Output the [x, y] coordinate of the center of the cell containing the given text.  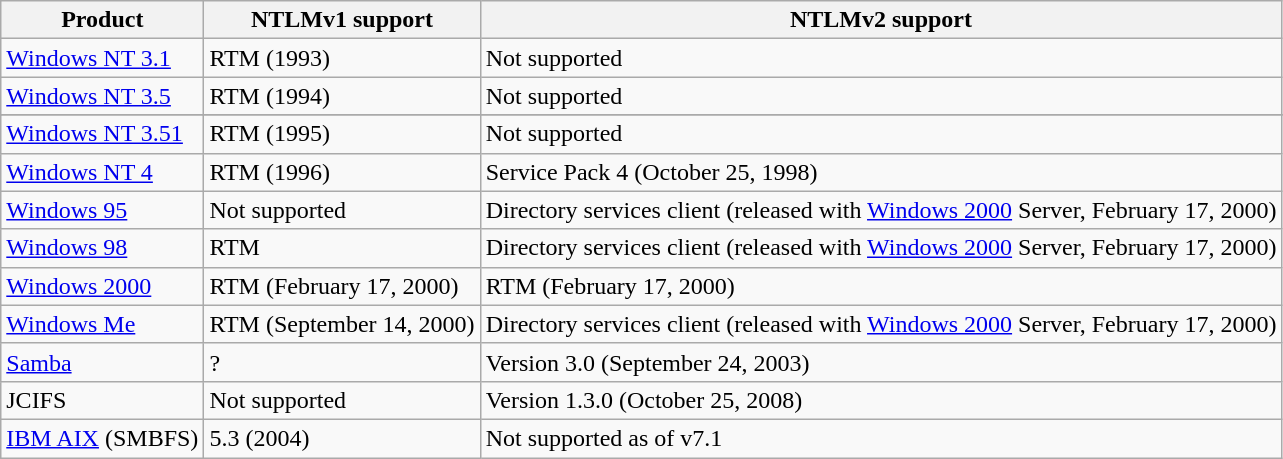
Windows 98 [102, 248]
RTM (September 14, 2000) [342, 324]
Windows NT 4 [102, 172]
Samba [102, 362]
Windows Me [102, 324]
RTM (1995) [342, 134]
RTM (1994) [342, 96]
Not supported as of v7.1 [881, 438]
Windows NT 3.1 [102, 58]
? [342, 362]
RTM [342, 248]
Version 3.0 (September 24, 2003) [881, 362]
RTM (1993) [342, 58]
Windows NT 3.5 [102, 96]
Windows NT 3.51 [102, 134]
Windows 2000 [102, 286]
Product [102, 20]
IBM AIX (SMBFS) [102, 438]
Windows 95 [102, 210]
JCIFS [102, 400]
5.3 (2004) [342, 438]
Service Pack 4 (October 25, 1998) [881, 172]
RTM (1996) [342, 172]
NTLMv2 support [881, 20]
Version 1.3.0 (October 25, 2008) [881, 400]
NTLMv1 support [342, 20]
